Output the [X, Y] coordinate of the center of the cell containing the given text.  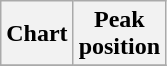
Chart [37, 34]
Peakposition [119, 34]
